From the cell containing the given text, extract its center point as (X, Y) coordinate. 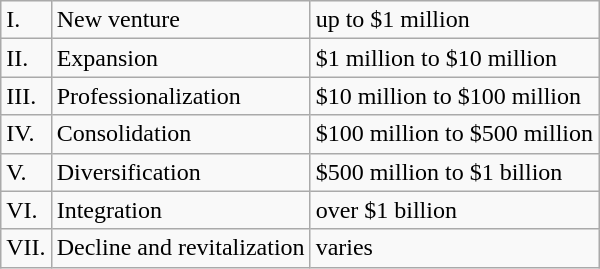
over $1 billion (454, 210)
Professionalization (180, 96)
$10 million to $100 million (454, 96)
up to $1 million (454, 20)
VI. (26, 210)
III. (26, 96)
$500 million to $1 billion (454, 172)
varies (454, 248)
Expansion (180, 58)
Integration (180, 210)
I. (26, 20)
Decline and revitalization (180, 248)
V. (26, 172)
VII. (26, 248)
IV. (26, 134)
II. (26, 58)
Diversification (180, 172)
$100 million to $500 million (454, 134)
New venture (180, 20)
Consolidation (180, 134)
$1 million to $10 million (454, 58)
